Locate the cell with the specified text and output its (X, Y) center coordinate. 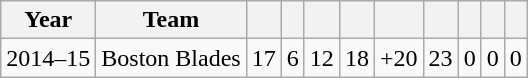
17 (264, 58)
+20 (398, 58)
Year (48, 20)
2014–15 (48, 58)
Boston Blades (171, 58)
12 (322, 58)
6 (292, 58)
23 (440, 58)
18 (356, 58)
Team (171, 20)
